Output the (X, Y) coordinate of the center of the cell containing the given text.  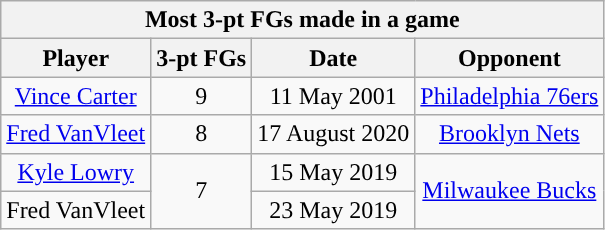
9 (202, 96)
Brooklyn Nets (510, 134)
Kyle Lowry (76, 172)
Vince Carter (76, 96)
Date (334, 58)
Philadelphia 76ers (510, 96)
8 (202, 134)
7 (202, 191)
23 May 2019 (334, 210)
15 May 2019 (334, 172)
3-pt FGs (202, 58)
11 May 2001 (334, 96)
Most 3-pt FGs made in a game (302, 20)
17 August 2020 (334, 134)
Player (76, 58)
Opponent (510, 58)
Milwaukee Bucks (510, 191)
